Return the (X, Y) coordinate for the center point of the cell that contains the specified text.  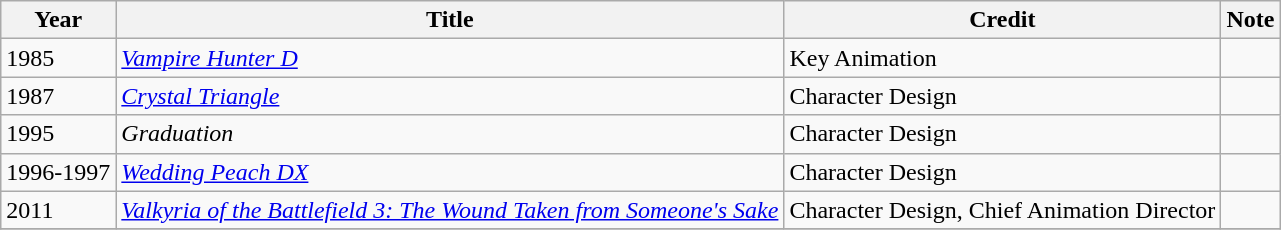
1985 (58, 58)
2011 (58, 210)
Crystal Triangle (450, 96)
1996-1997 (58, 172)
1995 (58, 134)
Key Animation (1002, 58)
Title (450, 20)
Credit (1002, 20)
Character Design, Chief Animation Director (1002, 210)
Year (58, 20)
Valkyria of the Battlefield 3: The Wound Taken from Someone's Sake (450, 210)
Vampire Hunter D (450, 58)
1987 (58, 96)
Wedding Peach DX (450, 172)
Note (1250, 20)
Graduation (450, 134)
